Scan for the cell matching the given text and deliver its (x, y) coordinate at center. 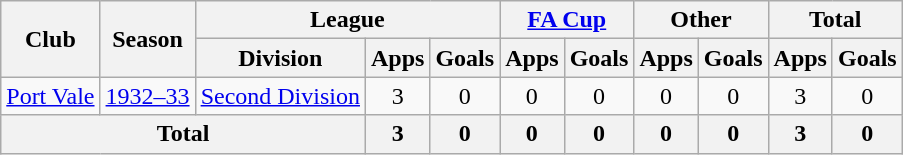
League (348, 20)
Club (50, 39)
FA Cup (567, 20)
Port Vale (50, 96)
Other (701, 20)
Division (280, 58)
Second Division (280, 96)
Season (148, 39)
1932–33 (148, 96)
